Pinpoint the cell where the given text exists, returning its (x, y) midpoint coordinate. 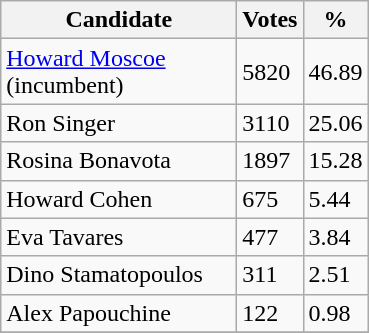
Eva Tavares (119, 237)
311 (270, 275)
3110 (270, 123)
2.51 (336, 275)
477 (270, 237)
5820 (270, 72)
Alex Papouchine (119, 313)
Votes (270, 20)
5.44 (336, 199)
675 (270, 199)
Ron Singer (119, 123)
Howard Cohen (119, 199)
122 (270, 313)
0.98 (336, 313)
Candidate (119, 20)
3.84 (336, 237)
1897 (270, 161)
46.89 (336, 72)
Howard Moscoe (incumbent) (119, 72)
25.06 (336, 123)
Dino Stamatopoulos (119, 275)
Rosina Bonavota (119, 161)
% (336, 20)
15.28 (336, 161)
